Capture the cell that displays the provided text and extract its (X, Y) central coordinate. 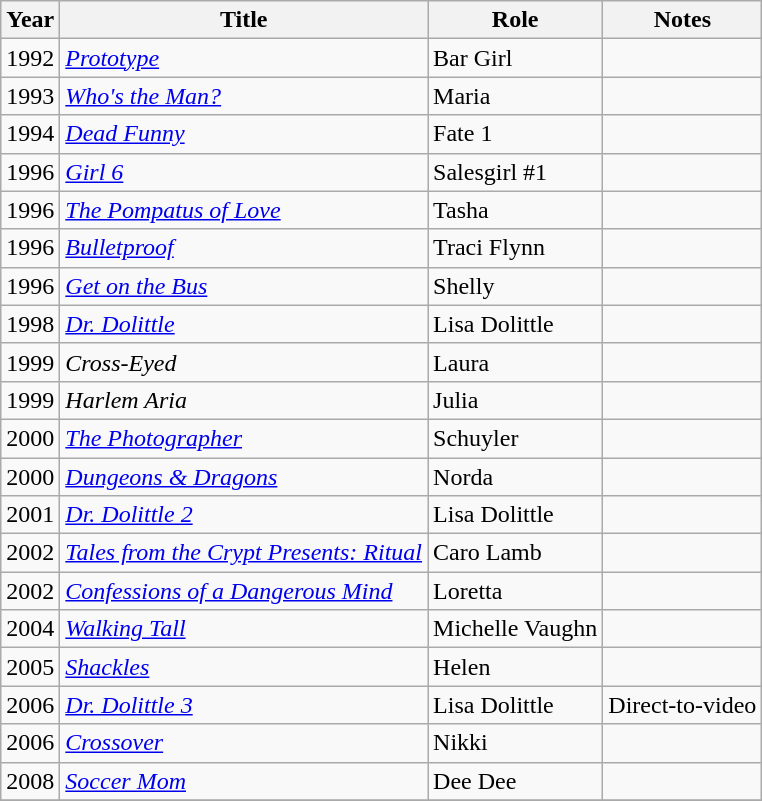
Nikki (516, 743)
1992 (30, 58)
Prototype (244, 58)
Salesgirl #1 (516, 172)
1993 (30, 96)
Maria (516, 96)
Walking Tall (244, 629)
Helen (516, 667)
Dr. Dolittle (244, 324)
Dee Dee (516, 781)
Role (516, 20)
Dungeons & Dragons (244, 477)
1998 (30, 324)
Michelle Vaughn (516, 629)
Get on the Bus (244, 286)
2008 (30, 781)
Caro Lamb (516, 553)
Schuyler (516, 438)
Confessions of a Dangerous Mind (244, 591)
The Pompatus of Love (244, 210)
Tasha (516, 210)
Fate 1 (516, 134)
Dr. Dolittle 3 (244, 705)
2001 (30, 515)
2004 (30, 629)
Girl 6 (244, 172)
Dead Funny (244, 134)
2005 (30, 667)
1994 (30, 134)
Julia (516, 400)
Bar Girl (516, 58)
Direct-to-video (682, 705)
Harlem Aria (244, 400)
Year (30, 20)
Norda (516, 477)
Who's the Man? (244, 96)
Dr. Dolittle 2 (244, 515)
Crossover (244, 743)
Soccer Mom (244, 781)
Laura (516, 362)
Shackles (244, 667)
Tales from the Crypt Presents: Ritual (244, 553)
Traci Flynn (516, 248)
Bulletproof (244, 248)
The Photographer (244, 438)
Shelly (516, 286)
Title (244, 20)
Notes (682, 20)
Loretta (516, 591)
Cross-Eyed (244, 362)
